For the text-containing cell, return its midpoint in [x, y] coordinate format. 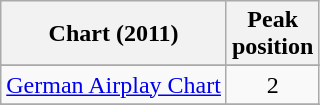
Peakposition [272, 34]
German Airplay Chart [114, 85]
Chart (2011) [114, 34]
2 [272, 85]
